Identify which cell holds the provided text, then report its [X, Y] central coordinate. 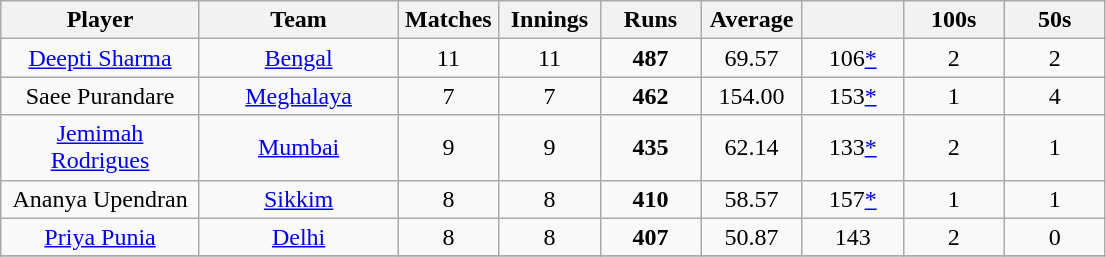
50.87 [752, 237]
100s [954, 20]
Saee Purandare [100, 96]
462 [650, 96]
Sikkim [298, 199]
487 [650, 58]
Average [752, 20]
154.00 [752, 96]
143 [852, 237]
58.57 [752, 199]
0 [1054, 237]
435 [650, 148]
Player [100, 20]
Runs [650, 20]
153* [852, 96]
4 [1054, 96]
Jemimah Rodrigues [100, 148]
410 [650, 199]
Delhi [298, 237]
106* [852, 58]
Team [298, 20]
Meghalaya [298, 96]
133* [852, 148]
69.57 [752, 58]
Matches [448, 20]
Mumbai [298, 148]
157* [852, 199]
Bengal [298, 58]
Innings [550, 20]
407 [650, 237]
50s [1054, 20]
62.14 [752, 148]
Ananya Upendran [100, 199]
Deepti Sharma [100, 58]
Priya Punia [100, 237]
